Search for the cell housing the specified text and yield its [x, y] center coordinate. 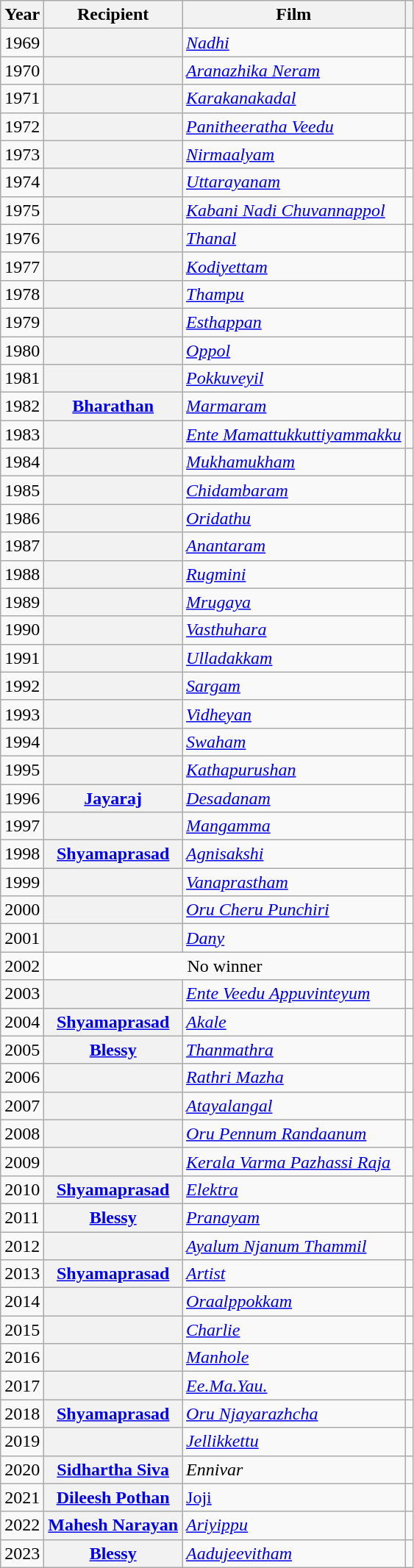
1989 [22, 602]
2015 [22, 1330]
Sargam [294, 686]
Sidhartha Siva [113, 1469]
Vidheyan [294, 714]
2008 [22, 1134]
1984 [22, 462]
1986 [22, 518]
2001 [22, 938]
Nirmaalyam [294, 154]
1981 [22, 379]
2010 [22, 1189]
2011 [22, 1217]
Thanal [294, 238]
Anantaram [294, 546]
Kathapurushan [294, 770]
Kerala Varma Pazhassi Raja [294, 1161]
Mahesh Narayan [113, 1525]
1990 [22, 630]
Ennivar [294, 1469]
2019 [22, 1442]
Recipient [113, 15]
Marmaram [294, 407]
Agnisakshi [294, 854]
2022 [22, 1525]
Jayaraj [113, 798]
Swaham [294, 742]
1997 [22, 826]
2007 [22, 1106]
Chidambaram [294, 490]
1976 [22, 238]
Dileesh Pothan [113, 1497]
1971 [22, 99]
1977 [22, 266]
Ente Mamattukkuttiyammakku [294, 434]
Kabani Nadi Chuvannappol [294, 210]
Esthappan [294, 322]
Dany [294, 938]
Ayalum Njanum Thammil [294, 1246]
1982 [22, 407]
Joji [294, 1497]
Vasthuhara [294, 630]
Ulladakkam [294, 658]
2004 [22, 1022]
2014 [22, 1302]
Oraalppokkam [294, 1302]
Artist [294, 1274]
Akale [294, 1022]
Ee.Ma.Yau. [294, 1386]
2006 [22, 1078]
Aadujeevitham [294, 1553]
2002 [22, 966]
1970 [22, 71]
Pokkuveyil [294, 379]
1985 [22, 490]
Oru Njayarazhcha [294, 1414]
Oru Pennum Randaanum [294, 1134]
Kodiyettam [294, 266]
Vanaprastham [294, 882]
1987 [22, 546]
Karakanakadal [294, 99]
2013 [22, 1274]
Oru Cheru Punchiri [294, 910]
Thampu [294, 294]
1994 [22, 742]
1992 [22, 686]
1991 [22, 658]
2000 [22, 910]
1975 [22, 210]
1978 [22, 294]
Mukhamukham [294, 462]
1974 [22, 182]
1972 [22, 126]
Desadanam [294, 798]
Film [294, 15]
1969 [22, 43]
2003 [22, 994]
Ariyippu [294, 1525]
Manhole [294, 1358]
Mrugaya [294, 602]
1983 [22, 434]
2016 [22, 1358]
1979 [22, 322]
2005 [22, 1050]
Nadhi [294, 43]
Oridathu [294, 518]
No winner [225, 966]
Rathri Mazha [294, 1078]
1973 [22, 154]
1980 [22, 351]
1995 [22, 770]
Year [22, 15]
Ente Veedu Appuvinteyum [294, 994]
2009 [22, 1161]
Charlie [294, 1330]
Atayalangal [294, 1106]
Uttarayanam [294, 182]
2012 [22, 1246]
2021 [22, 1497]
1993 [22, 714]
2017 [22, 1386]
Pranayam [294, 1217]
2020 [22, 1469]
Bharathan [113, 407]
Thanmathra [294, 1050]
1988 [22, 574]
Jellikkettu [294, 1442]
Panitheeratha Veedu [294, 126]
Elektra [294, 1189]
Oppol [294, 351]
Mangamma [294, 826]
1996 [22, 798]
Aranazhika Neram [294, 71]
1999 [22, 882]
2018 [22, 1414]
2023 [22, 1553]
Rugmini [294, 574]
1998 [22, 854]
